Return the [x, y] coordinate for the center point of the cell that contains the specified text.  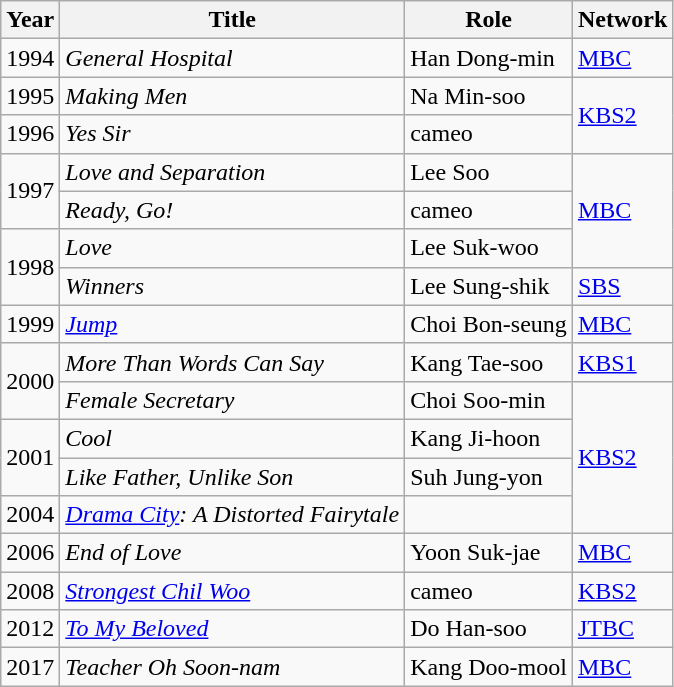
Lee Suk-woo [489, 248]
1995 [30, 96]
General Hospital [232, 58]
Ready, Go! [232, 210]
Cool [232, 438]
Making Men [232, 96]
Kang Ji-hoon [489, 438]
1997 [30, 191]
Han Dong-min [489, 58]
Jump [232, 324]
2006 [30, 553]
Love [232, 248]
Kang Doo-mool [489, 667]
Female Secretary [232, 400]
Kang Tae-soo [489, 362]
Yoon Suk-jae [489, 553]
1998 [30, 267]
2012 [30, 629]
Love and Separation [232, 172]
Lee Sung-shik [489, 286]
Role [489, 20]
1996 [30, 134]
Na Min-soo [489, 96]
Lee Soo [489, 172]
Choi Bon-seung [489, 324]
JTBC [622, 629]
2017 [30, 667]
2004 [30, 515]
Drama City: A Distorted Fairytale [232, 515]
2000 [30, 381]
KBS1 [622, 362]
To My Beloved [232, 629]
More Than Words Can Say [232, 362]
Teacher Oh Soon-nam [232, 667]
2001 [30, 457]
Title [232, 20]
SBS [622, 286]
Network [622, 20]
2008 [30, 591]
Year [30, 20]
Like Father, Unlike Son [232, 477]
Choi Soo-min [489, 400]
1994 [30, 58]
End of Love [232, 553]
1999 [30, 324]
Strongest Chil Woo [232, 591]
Winners [232, 286]
Suh Jung-yon [489, 477]
Yes Sir [232, 134]
Do Han-soo [489, 629]
